Return the (X, Y) coordinate for the center point of the cell that contains the specified text.  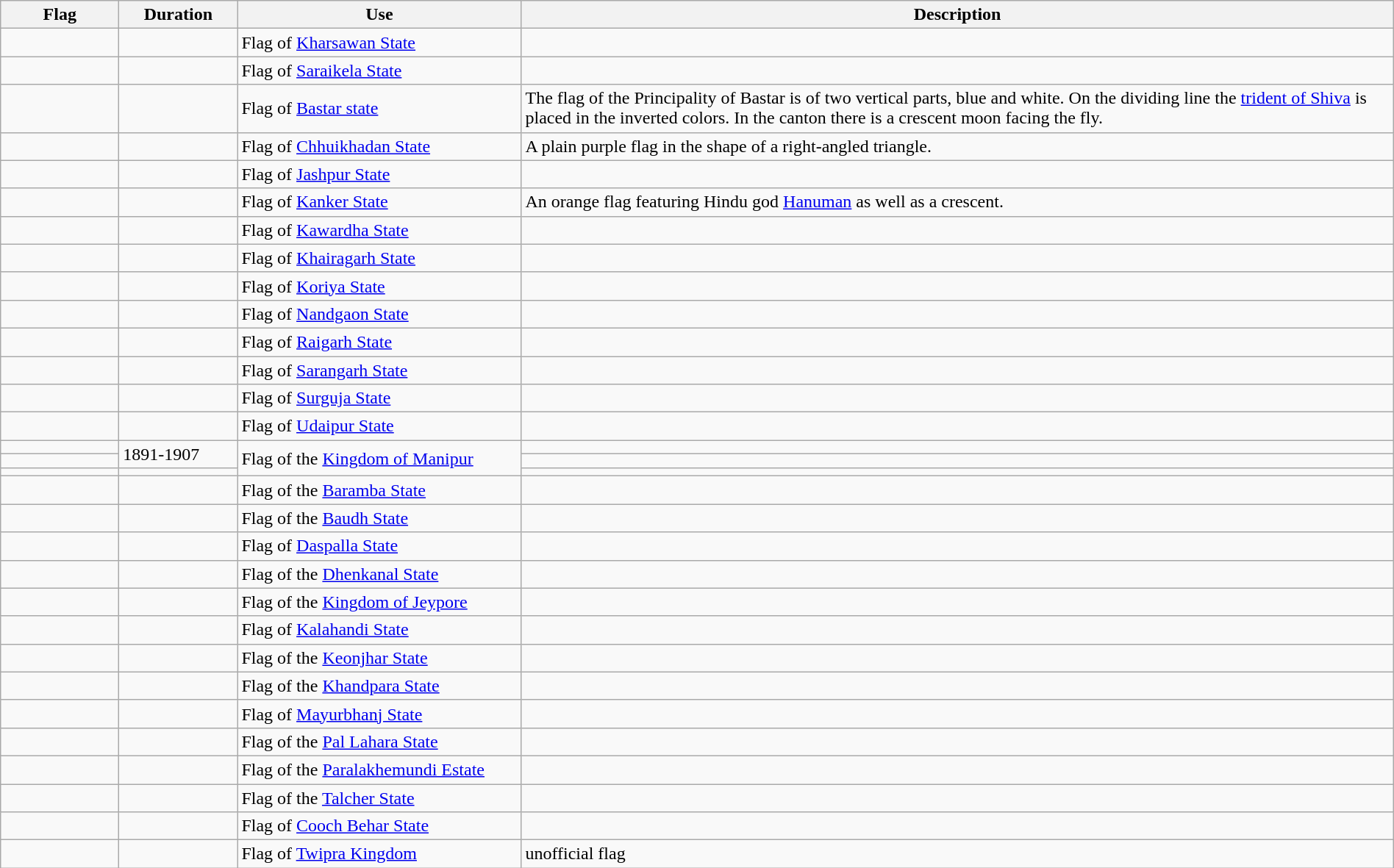
Flag of the Dhenkanal State (379, 574)
Duration (178, 15)
Flag of Chhuikhadan State (379, 146)
Flag of the Baramba State (379, 490)
Flag of Udaipur State (379, 426)
Flag of Raigarh State (379, 342)
unofficial flag (957, 854)
Flag of Nandgaon State (379, 314)
Flag (60, 15)
Flag of the Keonjhar State (379, 658)
Flag of Daspalla State (379, 546)
Flag of the Khandpara State (379, 686)
Flag of Kalahandi State (379, 630)
Flag of the Talcher State (379, 797)
Flag of the Kingdom of Jeypore (379, 602)
Flag of Kharsawan State (379, 43)
Flag of Jashpur State (379, 174)
Flag of Kanker State (379, 202)
Flag of the Kingdom of Manipur (379, 459)
Flag of Saraikela State (379, 71)
Description (957, 15)
Flag of the Baudh State (379, 518)
Flag of Mayurbhanj State (379, 714)
Flag of the Pal Lahara State (379, 742)
Flag of Surguja State (379, 398)
Flag of Twipra Kingdom (379, 854)
Flag of Koriya State (379, 286)
Flag of Kawardha State (379, 230)
Flag of Sarangarh State (379, 370)
Flag of Khairagarh State (379, 258)
Flag of Cooch Behar State (379, 826)
1891-1907 (178, 454)
An orange flag featuring Hindu god Hanuman as well as a crescent. (957, 202)
Flag of the Paralakhemundi Estate (379, 770)
A plain purple flag in the shape of a right-angled triangle. (957, 146)
Flag of Bastar state (379, 109)
Use (379, 15)
